Capture the cell that displays the provided text and extract its [X, Y] central coordinate. 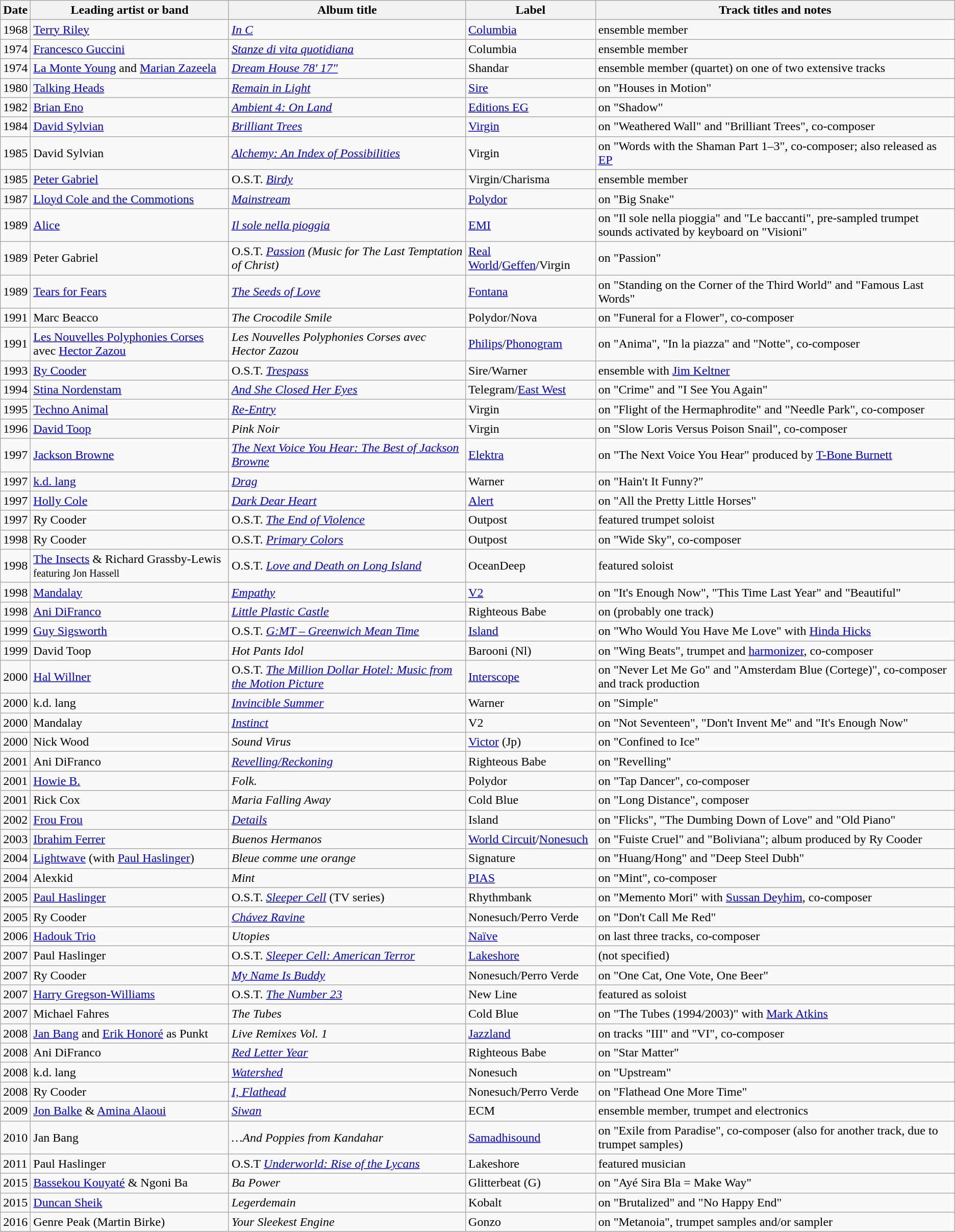
on "Metanoia", trumpet samples and/or sampler [775, 1222]
Empathy [347, 592]
2009 [15, 1111]
on "Standing on the Corner of the Third World" and "Famous Last Words" [775, 291]
Marc Beacco [130, 318]
O.S.T. Love and Death on Long Island [347, 565]
on "Funeral for a Flower", co-composer [775, 318]
Watershed [347, 1072]
And She Closed Her Eyes [347, 390]
Maria Falling Away [347, 800]
Siwan [347, 1111]
Shandar [531, 68]
New Line [531, 995]
on "Don't Call Me Red" [775, 917]
O.S.T. Trespass [347, 371]
Pink Noir [347, 429]
O.S.T. Primary Colors [347, 539]
on (probably one track) [775, 611]
Buenos Hermanos [347, 839]
on "Revelling" [775, 761]
Harry Gregson-Williams [130, 995]
Michael Fahres [130, 1014]
(not specified) [775, 955]
on "Huang/Hong" and "Deep Steel Dubh" [775, 858]
Lloyd Cole and the Commotions [130, 199]
on "The Next Voice You Hear" produced by T-Bone Burnett [775, 455]
Kobalt [531, 1202]
Interscope [531, 677]
1993 [15, 371]
Victor (Jp) [531, 742]
Track titles and notes [775, 10]
Real World/Geffen/Virgin [531, 258]
on "Houses in Motion" [775, 88]
Sire [531, 88]
Hal Willner [130, 677]
on "The Tubes (1994/2003)" with Mark Atkins [775, 1014]
on "Words with the Shaman Part 1–3", co-composer; also released as EP [775, 153]
Dream House 78' 17" [347, 68]
1995 [15, 409]
Label [531, 10]
Talking Heads [130, 88]
Jackson Browne [130, 455]
Signature [531, 858]
Philips/Phonogram [531, 344]
Brilliant Trees [347, 127]
I, Flathead [347, 1092]
Rhythmbank [531, 897]
featured trumpet soloist [775, 520]
O.S.T. Sleeper Cell: American Terror [347, 955]
Ambient 4: On Land [347, 107]
Date [15, 10]
Chávez Ravine [347, 917]
Instinct [347, 723]
on "It's Enough Now", "This Time Last Year" and "Beautiful" [775, 592]
Elektra [531, 455]
Virgin/Charisma [531, 179]
Fontana [531, 291]
Il sole nella pioggia [347, 225]
on "Fuiste Cruel" and "Boliviana"; album produced by Ry Cooder [775, 839]
on "Mint", co-composer [775, 878]
Little Plastic Castle [347, 611]
1984 [15, 127]
ensemble member (quartet) on one of two extensive tracks [775, 68]
1968 [15, 30]
Brian Eno [130, 107]
Terry Riley [130, 30]
Holly Cole [130, 501]
Drag [347, 481]
Nick Wood [130, 742]
Remain in Light [347, 88]
Alexkid [130, 878]
Re-Entry [347, 409]
1994 [15, 390]
on "Exile from Paradise", co-composer (also for another track, due to trumpet samples) [775, 1137]
on "Not Seventeen", "Don't Invent Me" and "It's Enough Now" [775, 723]
Ba Power [347, 1183]
Francesco Guccini [130, 49]
In C [347, 30]
on "Wide Sky", co-composer [775, 539]
O.S.T Underworld: Rise of the Lycans [347, 1164]
on "Confined to Ice" [775, 742]
Invincible Summer [347, 703]
Editions EG [531, 107]
OceanDeep [531, 565]
on "Big Snake" [775, 199]
Tears for Fears [130, 291]
on "Shadow" [775, 107]
on "Crime" and "I See You Again" [775, 390]
on "All the Pretty Little Horses" [775, 501]
on "Slow Loris Versus Poison Snail", co-composer [775, 429]
Jon Balke & Amina Alaoui [130, 1111]
Sire/Warner [531, 371]
Stanze di vita quotidiana [347, 49]
Live Remixes Vol. 1 [347, 1033]
ECM [531, 1111]
Leading artist or band [130, 10]
Alchemy: An Index of Possibilities [347, 153]
Alice [130, 225]
O.S.T. The Number 23 [347, 995]
Bleue comme une orange [347, 858]
World Circuit/Nonesuch [531, 839]
Howie B. [130, 781]
Nonesuch [531, 1072]
La Monte Young and Marian Zazeela [130, 68]
1982 [15, 107]
EMI [531, 225]
Jan Bang and Erik Honoré as Punkt [130, 1033]
featured as soloist [775, 995]
Hot Pants Idol [347, 651]
on "Flight of the Hermaphrodite" and "Needle Park", co-composer [775, 409]
on last three tracks, co-composer [775, 936]
Guy Sigsworth [130, 631]
Samadhisound [531, 1137]
on "Il sole nella pioggia" and "Le baccanti", pre-sampled trumpet sounds activated by keyboard on "Visioni" [775, 225]
on tracks "III" and "VI", co-composer [775, 1033]
Alert [531, 501]
on "Tap Dancer", co-composer [775, 781]
Hadouk Trio [130, 936]
on "One Cat, One Vote, One Beer" [775, 975]
Bassekou Kouyaté & Ngoni Ba [130, 1183]
on "Weathered Wall" and "Brilliant Trees", co-composer [775, 127]
Barooni (Nl) [531, 651]
ensemble member, trumpet and electronics [775, 1111]
on "Ayé Sira Bla = Make Way" [775, 1183]
2010 [15, 1137]
O.S.T. The End of Violence [347, 520]
The Crocodile Smile [347, 318]
featured musician [775, 1164]
on "Long Distance", composer [775, 800]
on "Upstream" [775, 1072]
on "Brutalized" and "No Happy End" [775, 1202]
Details [347, 820]
Polydor/Nova [531, 318]
Rick Cox [130, 800]
Mainstream [347, 199]
Jazzland [531, 1033]
Lightwave (with Paul Haslinger) [130, 858]
Mint [347, 878]
O.S.T. Passion (Music for The Last Temptation of Christ) [347, 258]
O.S.T. The Million Dollar Hotel: Music from the Motion Picture [347, 677]
1980 [15, 88]
on "Hain't It Funny?" [775, 481]
2002 [15, 820]
Sound Virus [347, 742]
Dark Dear Heart [347, 501]
on "Never Let Me Go" and "Amsterdam Blue (Cortege)", co-composer and track production [775, 677]
Glitterbeat (G) [531, 1183]
…And Poppies from Kandahar [347, 1137]
on "Passion" [775, 258]
The Next Voice You Hear: The Best of Jackson Browne [347, 455]
on "Wing Beats", trumpet and harmonizer, co-composer [775, 651]
Duncan Sheik [130, 1202]
Naïve [531, 936]
The Seeds of Love [347, 291]
Your Sleekest Engine [347, 1222]
on "Simple" [775, 703]
Telegram/East West [531, 390]
Genre Peak (Martin Birke) [130, 1222]
Folk. [347, 781]
Ibrahim Ferrer [130, 839]
Revelling/Reckoning [347, 761]
Red Letter Year [347, 1053]
on "Flicks", "The Dumbing Down of Love" and "Old Piano" [775, 820]
O.S.T. Birdy [347, 179]
Frou Frou [130, 820]
ensemble with Jim Keltner [775, 371]
on "Memento Mori" with Sussan Deyhim, co-composer [775, 897]
The Tubes [347, 1014]
2016 [15, 1222]
on "Star Matter" [775, 1053]
Gonzo [531, 1222]
on "Flathead One More Time" [775, 1092]
2006 [15, 936]
Album title [347, 10]
Legerdemain [347, 1202]
2011 [15, 1164]
Utopies [347, 936]
My Name Is Buddy [347, 975]
O.S.T. G:MT – Greenwich Mean Time [347, 631]
PIAS [531, 878]
Techno Animal [130, 409]
2003 [15, 839]
1987 [15, 199]
The Insects & Richard Grassby-Lewis featuring Jon Hassell [130, 565]
featured soloist [775, 565]
O.S.T. Sleeper Cell (TV series) [347, 897]
Stina Nordenstam [130, 390]
on "Anima", "In la piazza" and "Notte", co-composer [775, 344]
1996 [15, 429]
Jan Bang [130, 1137]
on "Who Would You Have Me Love" with Hinda Hicks [775, 631]
